Capture the cell that displays the provided text and extract its [X, Y] central coordinate. 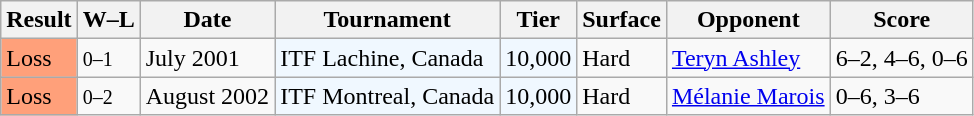
0–6, 3–6 [902, 96]
Surface [622, 20]
Tier [538, 20]
0–2 [108, 96]
Result [39, 20]
0–1 [108, 58]
Teryn Ashley [748, 58]
July 2001 [207, 58]
Date [207, 20]
Mélanie Marois [748, 96]
6–2, 4–6, 0–6 [902, 58]
Tournament [388, 20]
August 2002 [207, 96]
Score [902, 20]
ITF Lachine, Canada [388, 58]
ITF Montreal, Canada [388, 96]
W–L [108, 20]
Opponent [748, 20]
